Detect which cell encompasses the target text, then output its [X, Y] center coordinate. 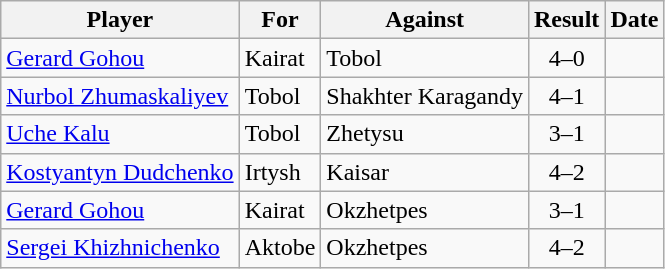
Shakhter Karagandy [425, 96]
Against [425, 20]
For [280, 20]
4–0 [566, 58]
Player [120, 20]
Date [634, 20]
Aktobe [280, 248]
Kostyantyn Dudchenko [120, 172]
Zhetysu [425, 134]
Irtysh [280, 172]
Uche Kalu [120, 134]
4–1 [566, 96]
Nurbol Zhumaskaliyev [120, 96]
Sergei Khizhnichenko [120, 248]
Kaisar [425, 172]
Result [566, 20]
